Search for the cell housing the specified text and yield its (x, y) center coordinate. 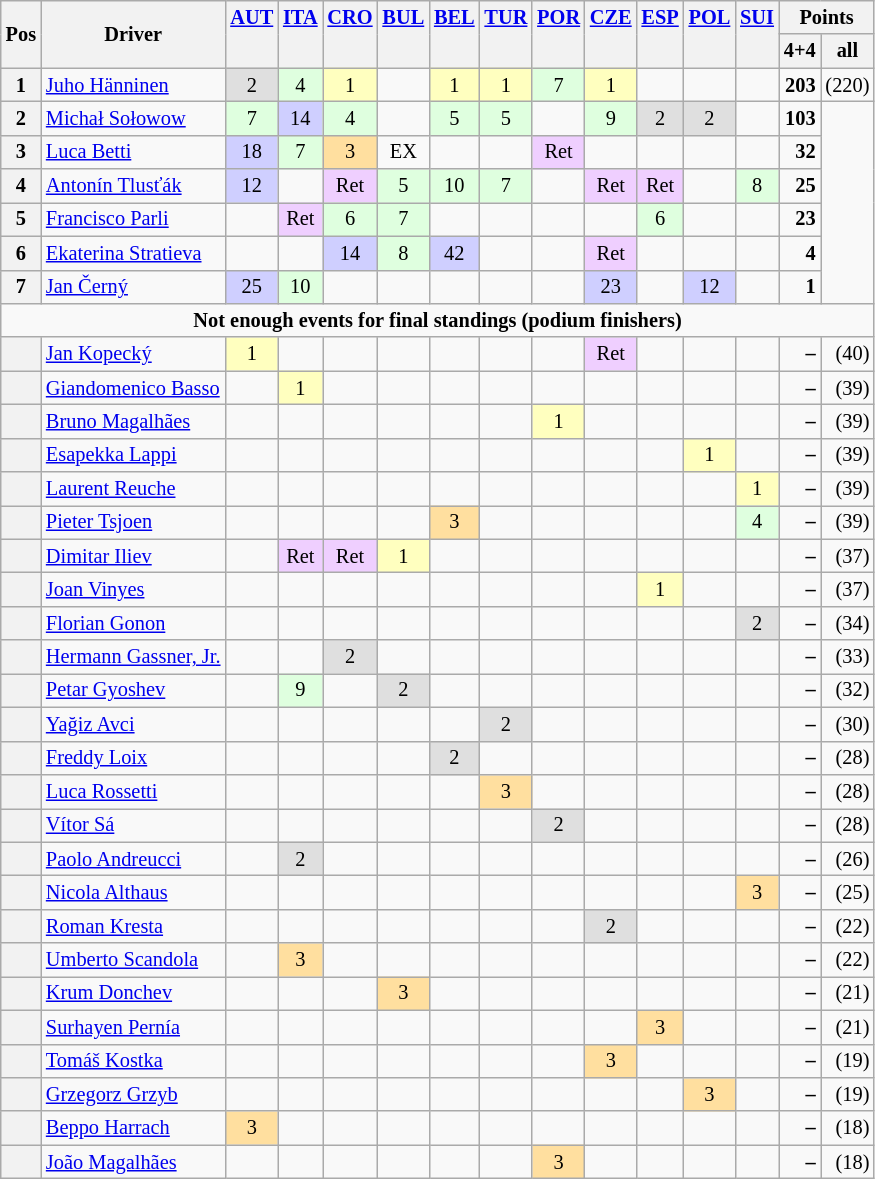
Not enough events for final standings (podium finishers) (438, 320)
Roman Kresta (133, 926)
Freddy Loix (133, 758)
Umberto Scandola (133, 960)
Paolo Andreucci (133, 859)
CRO (350, 34)
42 (454, 253)
Grzegorz Grzyb (133, 1094)
Points (827, 17)
Luca Betti (133, 152)
POR (558, 34)
Vítor Sá (133, 825)
SUI (757, 34)
Krum Donchev (133, 993)
POL (710, 34)
Ekaterina Stratieva (133, 253)
ITA (300, 34)
Dimitar Iliev (133, 556)
BUL (403, 34)
Bruno Magalhães (133, 421)
(34) (848, 623)
Juho Hänninen (133, 85)
(32) (848, 690)
all (848, 51)
Giandomenico Basso (133, 388)
4+4 (800, 51)
(40) (848, 354)
203 (800, 85)
Laurent Reuche (133, 489)
Beppo Harrach (133, 1128)
Francisco Parli (133, 219)
Pieter Tsjoen (133, 522)
Pos (21, 34)
Joan Vinyes (133, 589)
Luca Rossetti (133, 791)
Antonín Tlusťák (133, 186)
EX (403, 152)
CZE (611, 34)
103 (800, 118)
João Magalhães (133, 1162)
ESP (660, 34)
(220) (848, 85)
18 (252, 152)
Driver (133, 34)
32 (800, 152)
(30) (848, 724)
TUR (506, 34)
Tomáš Kostka (133, 1061)
(25) (848, 892)
Michał Sołowow (133, 118)
(33) (848, 657)
Florian Gonon (133, 623)
Surhayen Pernía (133, 1027)
Esapekka Lappi (133, 455)
Yağiz Avci (133, 724)
Jan Černý (133, 287)
(26) (848, 859)
BEL (454, 34)
Jan Kopecký (133, 354)
Nicola Althaus (133, 892)
AUT (252, 34)
Petar Gyoshev (133, 690)
Hermann Gassner, Jr. (133, 657)
